Find where the given text appears and provide that cell's center as [x, y] coordinate. 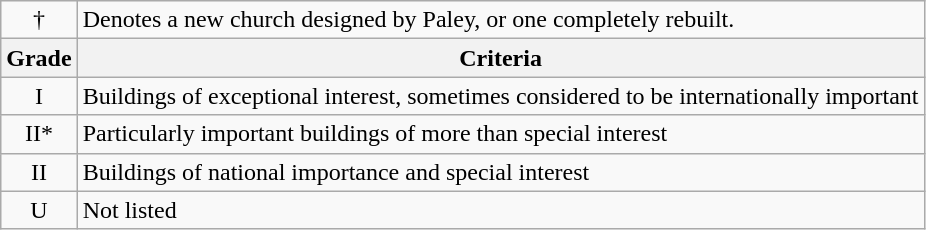
Denotes a new church designed by Paley, or one completely rebuilt. [500, 20]
Particularly important buildings of more than special interest [500, 134]
Grade [39, 58]
Buildings of national importance and special interest [500, 172]
II* [39, 134]
Criteria [500, 58]
† [39, 20]
I [39, 96]
II [39, 172]
Buildings of exceptional interest, sometimes considered to be internationally important [500, 96]
U [39, 210]
Not listed [500, 210]
